Output the [x, y] coordinate of the center of the cell containing the given text.  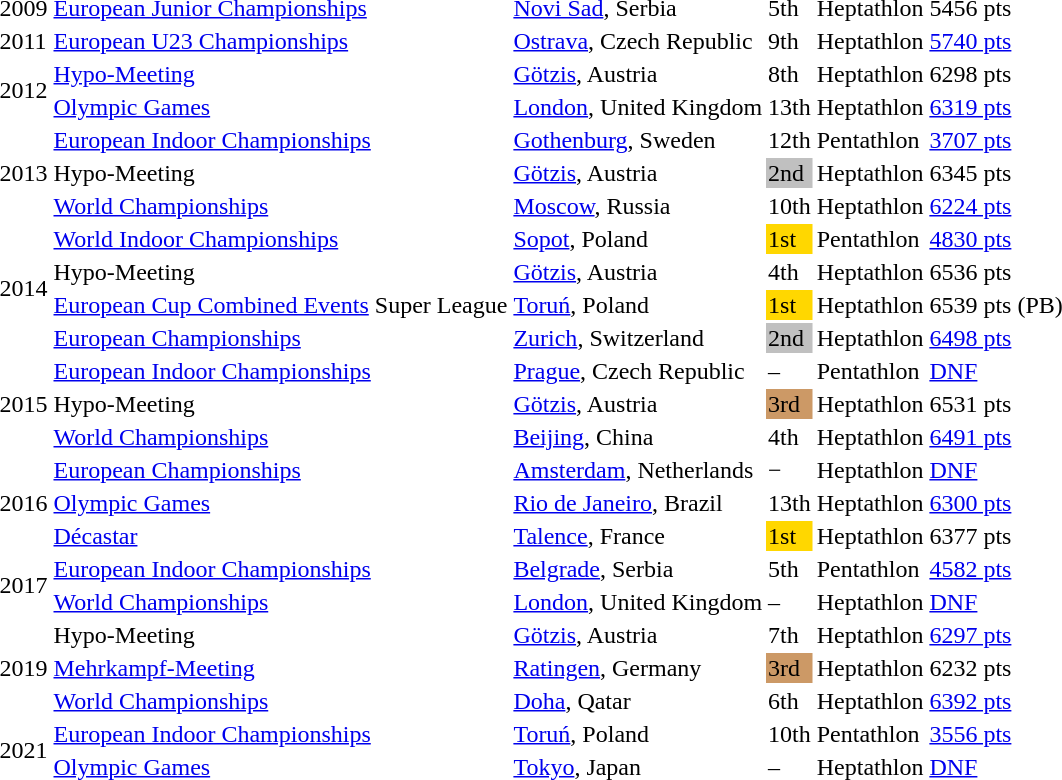
World Indoor Championships [280, 239]
Gothenburg, Sweden [638, 140]
7th [790, 635]
6th [790, 701]
Mehrkampf-Meeting [280, 668]
Moscow, Russia [638, 206]
9th [790, 41]
Prague, Czech Republic [638, 371]
Amsterdam, Netherlands [638, 470]
Ostrava, Czech Republic [638, 41]
Beijing, China [638, 437]
5th [790, 569]
European Cup Combined Events Super League [280, 305]
− [790, 470]
Ratingen, Germany [638, 668]
Sopot, Poland [638, 239]
Talence, France [638, 536]
Doha, Qatar [638, 701]
12th [790, 140]
Zurich, Switzerland [638, 338]
Rio de Janeiro, Brazil [638, 503]
Décastar [280, 536]
Belgrade, Serbia [638, 569]
European U23 Championships [280, 41]
8th [790, 74]
